Locate the cell with the specified text and output its (X, Y) center coordinate. 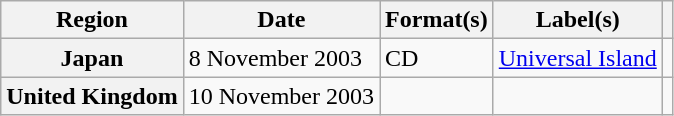
Label(s) (578, 20)
Region (92, 20)
8 November 2003 (281, 58)
Format(s) (437, 20)
United Kingdom (92, 96)
10 November 2003 (281, 96)
Date (281, 20)
Universal Island (578, 58)
CD (437, 58)
Japan (92, 58)
